Capture the cell that displays the provided text and extract its (x, y) central coordinate. 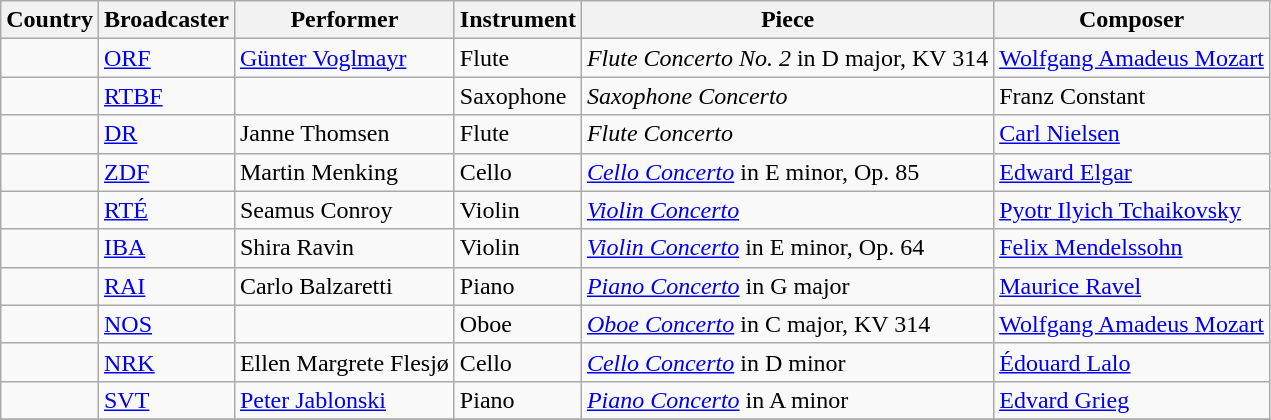
Saxophone Concerto (787, 96)
Oboe (518, 324)
NRK (166, 362)
Oboe Concerto in C major, KV 314 (787, 324)
Edward Elgar (1132, 172)
Cello Concerto in D minor (787, 362)
Instrument (518, 20)
Felix Mendelssohn (1132, 248)
Broadcaster (166, 20)
Country (50, 20)
Peter Jablonski (344, 400)
RAI (166, 286)
Piano Concerto in A minor (787, 400)
Ellen Margrete Flesjø (344, 362)
Günter Voglmayr (344, 58)
Cello Concerto in E minor, Op. 85 (787, 172)
Piece (787, 20)
Franz Constant (1132, 96)
Violin Concerto (787, 210)
Martin Menking (344, 172)
RTÉ (166, 210)
RTBF (166, 96)
Edvard Grieg (1132, 400)
DR (166, 134)
IBA (166, 248)
ZDF (166, 172)
NOS (166, 324)
SVT (166, 400)
Carl Nielsen (1132, 134)
Pyotr Ilyich Tchaikovsky (1132, 210)
Violin Concerto in E minor, Op. 64 (787, 248)
Édouard Lalo (1132, 362)
Composer (1132, 20)
Flute Concerto No. 2 in D major, KV 314 (787, 58)
Saxophone (518, 96)
Shira Ravin (344, 248)
Piano Concerto in G major (787, 286)
Janne Thomsen (344, 134)
Flute Concerto (787, 134)
Seamus Conroy (344, 210)
Performer (344, 20)
Maurice Ravel (1132, 286)
ORF (166, 58)
Carlo Balzaretti (344, 286)
